Output the [X, Y] coordinate of the center of the cell containing the given text.  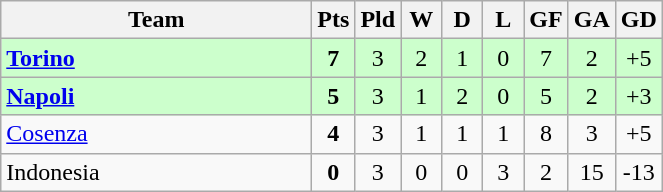
Team [156, 20]
4 [334, 134]
Pts [334, 20]
L [504, 20]
Pld [378, 20]
GA [592, 20]
+3 [638, 96]
GD [638, 20]
D [462, 20]
Torino [156, 58]
15 [592, 172]
Cosenza [156, 134]
-13 [638, 172]
Napoli [156, 96]
GF [546, 20]
8 [546, 134]
W [422, 20]
Indonesia [156, 172]
